Return (x, y) of the center of cell containing provided text 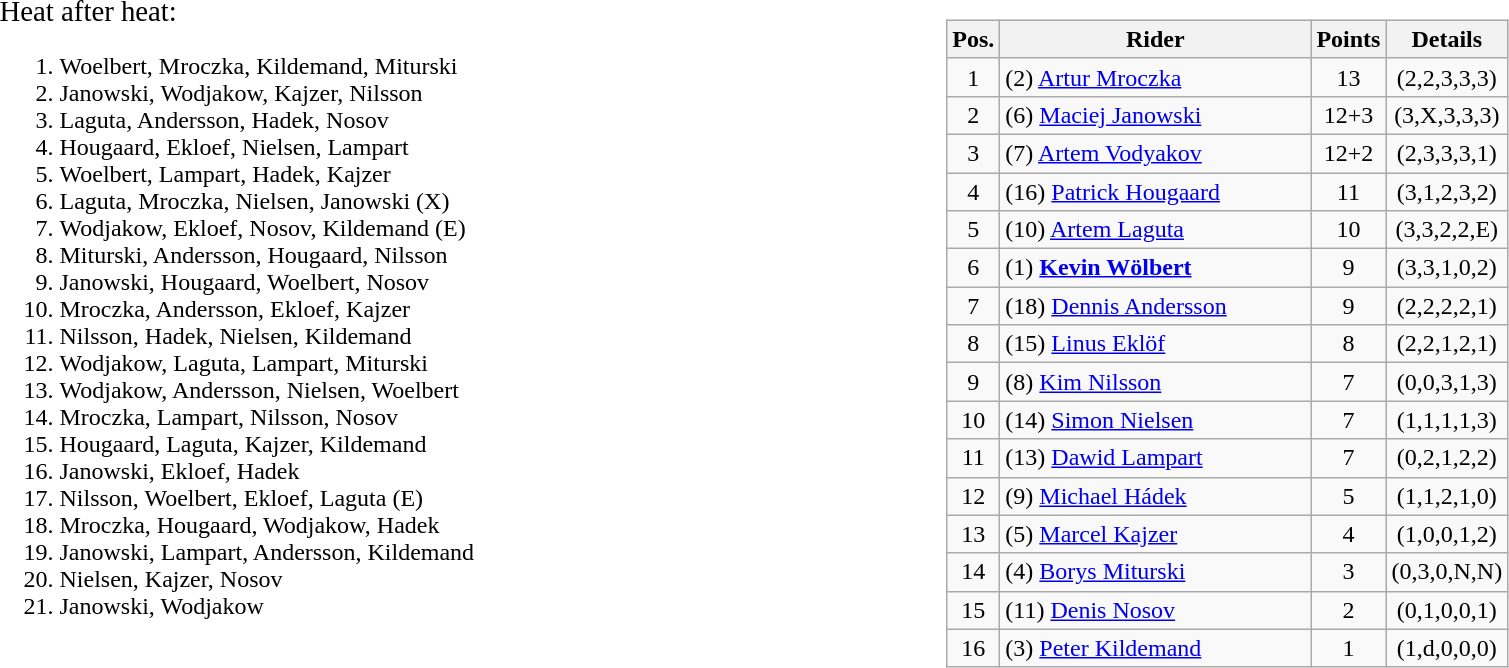
6 (974, 268)
15 (974, 610)
(0,3,0,N,N) (1447, 572)
Points (1348, 39)
(3,1,2,3,2) (1447, 191)
(6) Maciej Janowski (1156, 115)
(11) Denis Nosov (1156, 610)
Details (1447, 39)
(3) Peter Kildemand (1156, 648)
(0,2,1,2,2) (1447, 458)
(2,2,1,2,1) (1447, 344)
(1) Kevin Wölbert (1156, 268)
(1,1,2,1,0) (1447, 496)
(18) Dennis Andersson (1156, 306)
(2,2,2,2,1) (1447, 306)
(3,3,2,2,E) (1447, 230)
12+3 (1348, 115)
Rider (1156, 39)
Pos. (974, 39)
(3,3,1,0,2) (1447, 268)
(9) Michael Hádek (1156, 496)
(16) Patrick Hougaard (1156, 191)
(0,1,0,0,1) (1447, 610)
12+2 (1348, 153)
(1,0,0,1,2) (1447, 534)
(2) Artur Mroczka (1156, 77)
(5) Marcel Kajzer (1156, 534)
(8) Kim Nilsson (1156, 382)
16 (974, 648)
(4) Borys Miturski (1156, 572)
14 (974, 572)
(13) Dawid Lampart (1156, 458)
(0,0,3,1,3) (1447, 382)
(3,X,3,3,3) (1447, 115)
(14) Simon Nielsen (1156, 420)
(2,2,3,3,3) (1447, 77)
(2,3,3,3,1) (1447, 153)
(15) Linus Eklöf (1156, 344)
(10) Artem Laguta (1156, 230)
(1,1,1,1,3) (1447, 420)
(1,d,0,0,0) (1447, 648)
12 (974, 496)
(7) Artem Vodyakov (1156, 153)
